For the text-containing cell, return its midpoint in (X, Y) coordinate format. 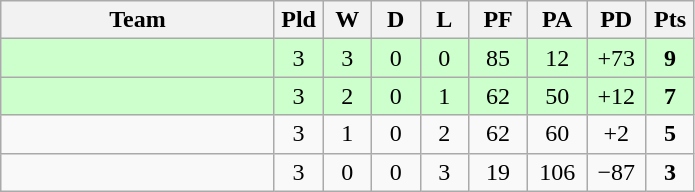
−87 (616, 172)
9 (670, 58)
Pld (298, 20)
50 (558, 96)
5 (670, 134)
60 (558, 134)
L (444, 20)
Team (138, 20)
106 (558, 172)
19 (498, 172)
+73 (616, 58)
PF (498, 20)
PA (558, 20)
7 (670, 96)
+12 (616, 96)
12 (558, 58)
Pts (670, 20)
PD (616, 20)
+2 (616, 134)
85 (498, 58)
W (348, 20)
D (396, 20)
